Return (x, y) of the center of cell containing provided text 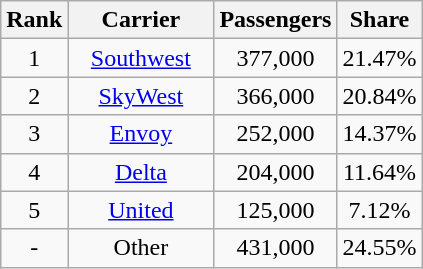
20.84% (380, 96)
Rank (34, 20)
7.12% (380, 210)
14.37% (380, 134)
11.64% (380, 172)
Envoy (141, 134)
431,000 (276, 248)
SkyWest (141, 96)
1 (34, 58)
252,000 (276, 134)
Passengers (276, 20)
Delta (141, 172)
Share (380, 20)
Carrier (141, 20)
377,000 (276, 58)
21.47% (380, 58)
5 (34, 210)
Other (141, 248)
204,000 (276, 172)
- (34, 248)
125,000 (276, 210)
Southwest (141, 58)
3 (34, 134)
4 (34, 172)
24.55% (380, 248)
2 (34, 96)
United (141, 210)
366,000 (276, 96)
